Output the (x, y) coordinate of the center of the cell containing the given text.  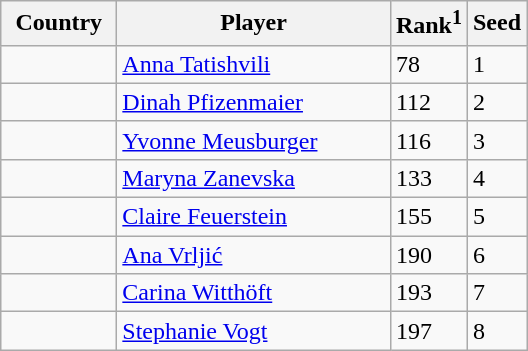
3 (496, 140)
Seed (496, 24)
Carina Witthöft (254, 293)
197 (428, 331)
193 (428, 293)
190 (428, 255)
Yvonne Meusburger (254, 140)
Stephanie Vogt (254, 331)
Ana Vrljić (254, 255)
Rank1 (428, 24)
Player (254, 24)
116 (428, 140)
Dinah Pfizenmaier (254, 102)
6 (496, 255)
2 (496, 102)
1 (496, 64)
Claire Feuerstein (254, 217)
4 (496, 178)
133 (428, 178)
Country (59, 24)
Anna Tatishvili (254, 64)
7 (496, 293)
155 (428, 217)
8 (496, 331)
112 (428, 102)
Maryna Zanevska (254, 178)
5 (496, 217)
78 (428, 64)
